Return [x, y] of the center of cell containing provided text 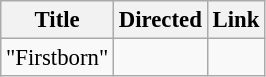
"Firstborn" [58, 58]
Directed [160, 20]
Title [58, 20]
Link [236, 20]
